Extract the [x, y] coordinate from the center of the cell holding the provided text.  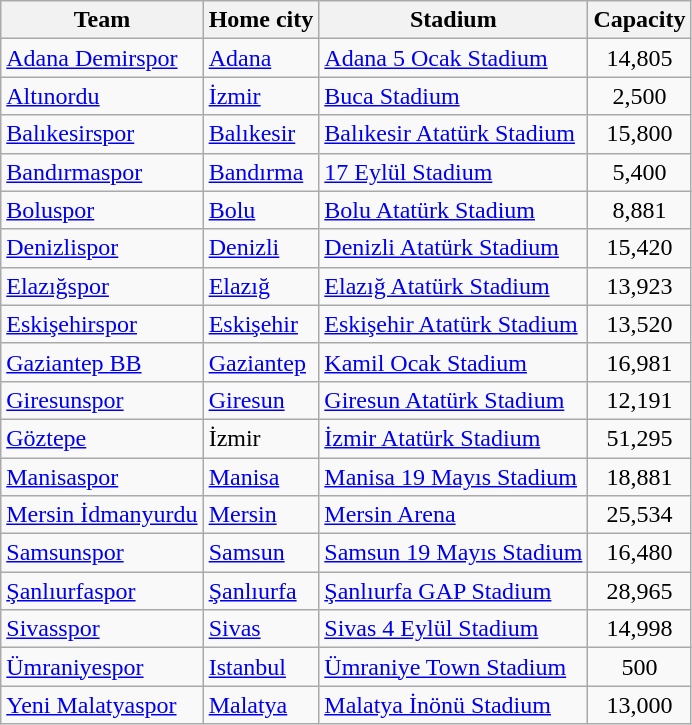
Denizli Atatürk Stadium [454, 248]
Balıkesir Atatürk Stadium [454, 134]
Balıkesir [261, 134]
17 Eylül Stadium [454, 172]
Giresun [261, 400]
Bandırma [261, 172]
13,520 [640, 324]
Manisa 19 Mayıs Stadium [454, 477]
Mersin İdmanyurdu [102, 515]
Samsun [261, 553]
Ümraniyespor [102, 667]
Buca Stadium [454, 96]
Şanlıurfa GAP Stadium [454, 591]
İzmir Atatürk Stadium [454, 438]
Sivasspor [102, 629]
Samsunspor [102, 553]
Manisaspor [102, 477]
Eskişehir [261, 324]
Bolu [261, 210]
Bolu Atatürk Stadium [454, 210]
Mersin [261, 515]
Sivas 4 Eylül Stadium [454, 629]
15,420 [640, 248]
Elazığ [261, 286]
Malatya İnönü Stadium [454, 705]
13,000 [640, 705]
16,981 [640, 362]
28,965 [640, 591]
Bandırmaspor [102, 172]
51,295 [640, 438]
Şanlıurfa [261, 591]
Adana Demirspor [102, 58]
Balıkesirspor [102, 134]
Kamil Ocak Stadium [454, 362]
Giresunspor [102, 400]
8,881 [640, 210]
Yeni Malatyaspor [102, 705]
Team [102, 20]
Şanlıurfaspor [102, 591]
Gaziantep BB [102, 362]
14,805 [640, 58]
25,534 [640, 515]
18,881 [640, 477]
Malatya [261, 705]
Eskişehirspor [102, 324]
Eskişehir Atatürk Stadium [454, 324]
Adana 5 Ocak Stadium [454, 58]
Adana [261, 58]
15,800 [640, 134]
5,400 [640, 172]
Altınordu [102, 96]
Sivas [261, 629]
Göztepe [102, 438]
Stadium [454, 20]
14,998 [640, 629]
Elazığ Atatürk Stadium [454, 286]
Boluspor [102, 210]
Ümraniye Town Stadium [454, 667]
Mersin Arena [454, 515]
Samsun 19 Mayıs Stadium [454, 553]
Denizli [261, 248]
Manisa [261, 477]
Denizlispor [102, 248]
13,923 [640, 286]
16,480 [640, 553]
Giresun Atatürk Stadium [454, 400]
Gaziantep [261, 362]
500 [640, 667]
Capacity [640, 20]
Elazığspor [102, 286]
12,191 [640, 400]
Home city [261, 20]
Istanbul [261, 667]
2,500 [640, 96]
